Find where the given text appears and provide that cell's center as [x, y] coordinate. 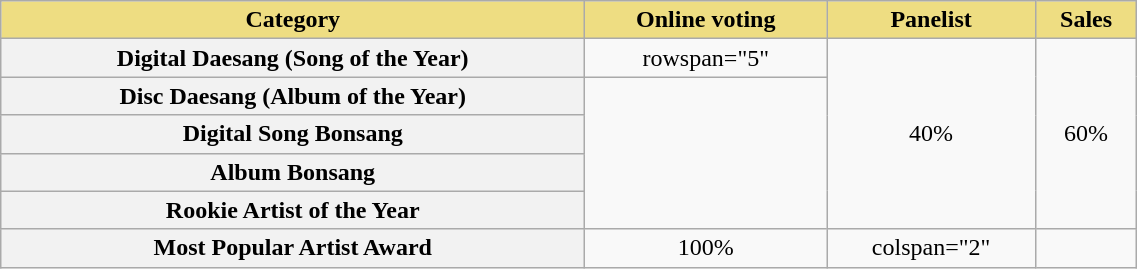
colspan="2" [931, 248]
Rookie Artist of the Year [293, 210]
100% [706, 248]
Category [293, 20]
Most Popular Artist Award [293, 248]
Digital Daesang (Song of the Year) [293, 58]
Panelist [931, 20]
60% [1086, 134]
Album Bonsang [293, 172]
Online voting [706, 20]
Digital Song Bonsang [293, 134]
Disc Daesang (Album of the Year) [293, 96]
Sales [1086, 20]
40% [931, 134]
rowspan="5" [706, 58]
